Scan for the cell matching the given text and deliver its (x, y) coordinate at center. 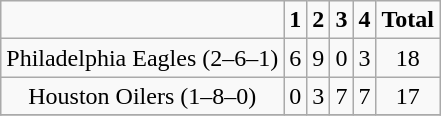
4 (364, 20)
17 (408, 96)
6 (296, 58)
Philadelphia Eagles (2–6–1) (142, 58)
1 (296, 20)
Houston Oilers (1–8–0) (142, 96)
9 (318, 58)
Total (408, 20)
2 (318, 20)
18 (408, 58)
